Return the (X, Y) coordinate for the center point of the cell that contains the specified text.  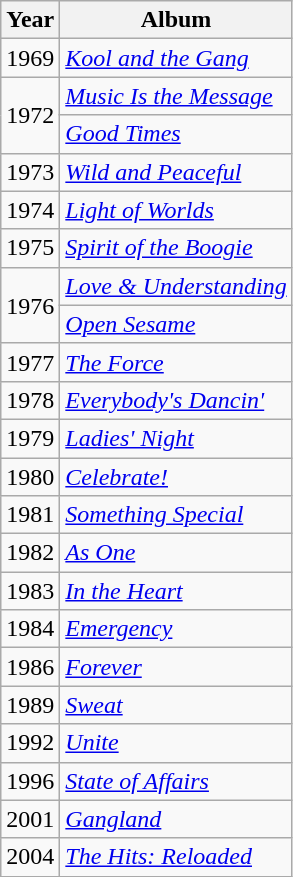
Emergency (176, 629)
1969 (30, 58)
1973 (30, 172)
1982 (30, 553)
1983 (30, 591)
As One (176, 553)
Spirit of the Boogie (176, 248)
2001 (30, 819)
Celebrate! (176, 477)
Sweat (176, 705)
Good Times (176, 134)
State of Affairs (176, 781)
Forever (176, 667)
1986 (30, 667)
In the Heart (176, 591)
Everybody's Dancin' (176, 400)
1976 (30, 305)
1980 (30, 477)
1972 (30, 115)
Wild and Peaceful (176, 172)
1981 (30, 515)
2004 (30, 857)
Something Special (176, 515)
The Force (176, 362)
Music Is the Message (176, 96)
Unite (176, 743)
1996 (30, 781)
Kool and the Gang (176, 58)
The Hits: Reloaded (176, 857)
1979 (30, 438)
Light of Worlds (176, 210)
Album (176, 20)
1978 (30, 400)
1989 (30, 705)
Open Sesame (176, 324)
1974 (30, 210)
1975 (30, 248)
Ladies' Night (176, 438)
1984 (30, 629)
Gangland (176, 819)
1977 (30, 362)
Year (30, 20)
1992 (30, 743)
Love & Understanding (176, 286)
